Find where the given text appears and provide that cell's center as (X, Y) coordinate. 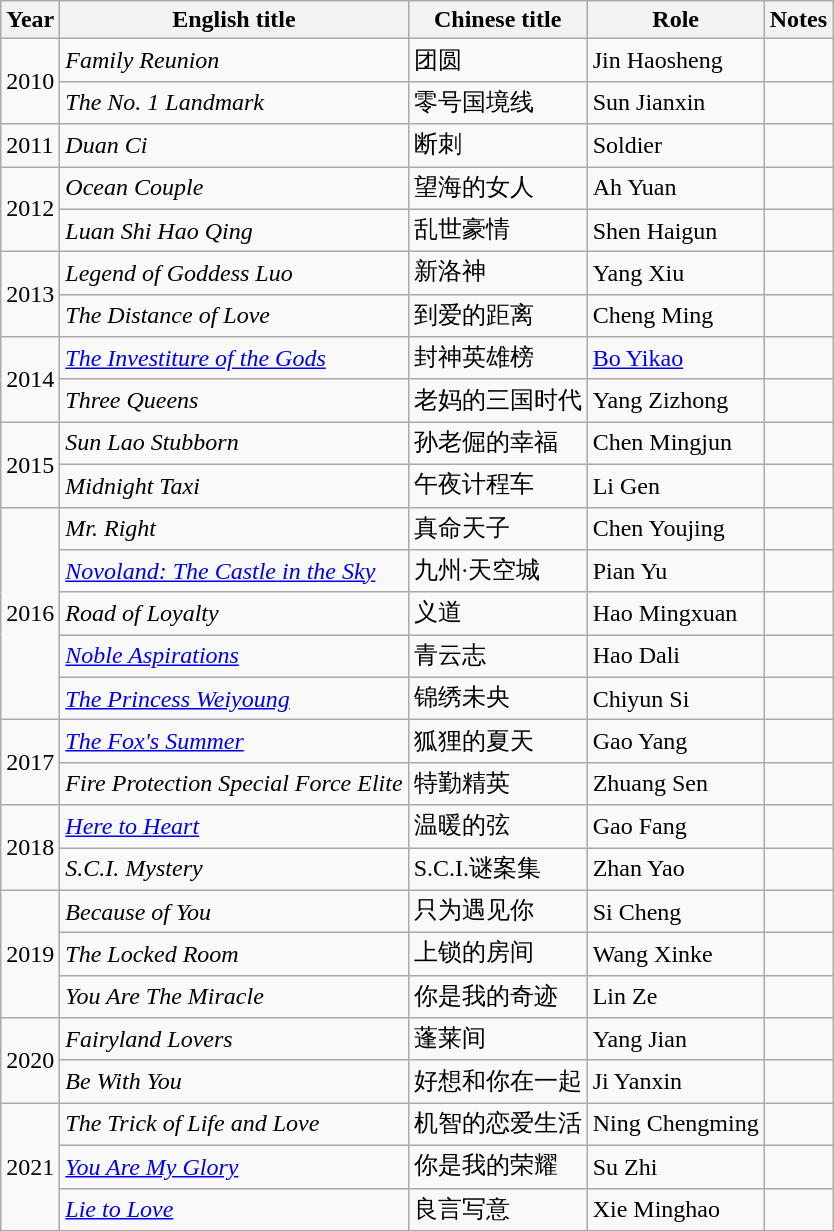
Fire Protection Special Force Elite (234, 784)
S.C.I. Mystery (234, 870)
零号国境线 (498, 102)
Bo Yikao (676, 358)
English title (234, 20)
2021 (30, 1167)
The Locked Room (234, 954)
You Are The Miracle (234, 996)
Year (30, 20)
Lin Ze (676, 996)
Ji Yanxin (676, 1082)
Su Zhi (676, 1166)
Sun Lao Stubborn (234, 444)
午夜计程车 (498, 486)
Fairyland Lovers (234, 1040)
You Are My Glory (234, 1166)
Cheng Ming (676, 316)
真命天子 (498, 528)
Hao Mingxuan (676, 614)
锦绣未央 (498, 698)
机智的恋爱生活 (498, 1124)
Chen Youjing (676, 528)
Chen Mingjun (676, 444)
Zhuang Sen (676, 784)
温暖的弦 (498, 826)
团圆 (498, 60)
Luan Shi Hao Qing (234, 230)
2018 (30, 848)
蓬莱间 (498, 1040)
The Fox's Summer (234, 742)
Zhan Yao (676, 870)
2013 (30, 294)
Mr. Right (234, 528)
到爱的距离 (498, 316)
你是我的荣耀 (498, 1166)
良言写意 (498, 1210)
断刺 (498, 146)
Hao Dali (676, 656)
你是我的奇迹 (498, 996)
Si Cheng (676, 912)
Chiyun Si (676, 698)
Three Queens (234, 400)
Legend of Goddess Luo (234, 274)
Because of You (234, 912)
S.C.I.谜案集 (498, 870)
Midnight Taxi (234, 486)
Notes (798, 20)
乱世豪情 (498, 230)
The Distance of Love (234, 316)
The Investiture of the Gods (234, 358)
The Princess Weiyoung (234, 698)
Ning Chengming (676, 1124)
特勤精英 (498, 784)
青云志 (498, 656)
只为遇见你 (498, 912)
Ocean Couple (234, 188)
孙老倔的幸福 (498, 444)
Yang Zizhong (676, 400)
Li Gen (676, 486)
Be With You (234, 1082)
Gao Fang (676, 826)
Chinese title (498, 20)
2019 (30, 954)
2015 (30, 464)
Family Reunion (234, 60)
义道 (498, 614)
Lie to Love (234, 1210)
Yang Jian (676, 1040)
九州·天空城 (498, 572)
2010 (30, 82)
2020 (30, 1060)
2016 (30, 614)
Sun Jianxin (676, 102)
Duan Ci (234, 146)
狐狸的夏天 (498, 742)
Shen Haigun (676, 230)
The No. 1 Landmark (234, 102)
Yang Xiu (676, 274)
上锁的房间 (498, 954)
Role (676, 20)
Novoland: The Castle in the Sky (234, 572)
The Trick of Life and Love (234, 1124)
新洛神 (498, 274)
Gao Yang (676, 742)
望海的女人 (498, 188)
老妈的三国时代 (498, 400)
Here to Heart (234, 826)
Road of Loyalty (234, 614)
Wang Xinke (676, 954)
2017 (30, 762)
2011 (30, 146)
Soldier (676, 146)
Ah Yuan (676, 188)
2012 (30, 208)
Xie Minghao (676, 1210)
Noble Aspirations (234, 656)
Pian Yu (676, 572)
Jin Haosheng (676, 60)
好想和你在一起 (498, 1082)
封神英雄榜 (498, 358)
2014 (30, 380)
